Search for the cell housing the specified text and yield its [x, y] center coordinate. 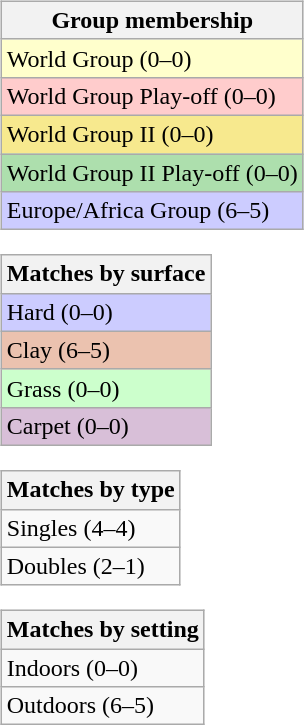
Clay (6–5) [106, 350]
World Group (0–0) [152, 58]
Matches by surface [106, 274]
Hard (0–0) [106, 312]
Singles (4–4) [90, 528]
Grass (0–0) [106, 388]
World Group II Play-off (0–0) [152, 173]
Group membership [152, 20]
Doubles (2–1) [90, 566]
Indoors (0–0) [102, 668]
Outdoors (6–5) [102, 706]
Matches by setting [102, 630]
World Group Play-off (0–0) [152, 96]
Matches by type [90, 490]
Europe/Africa Group (6–5) [152, 211]
Carpet (0–0) [106, 426]
World Group II (0–0) [152, 134]
